Pinpoint the cell where the given text exists, returning its [x, y] midpoint coordinate. 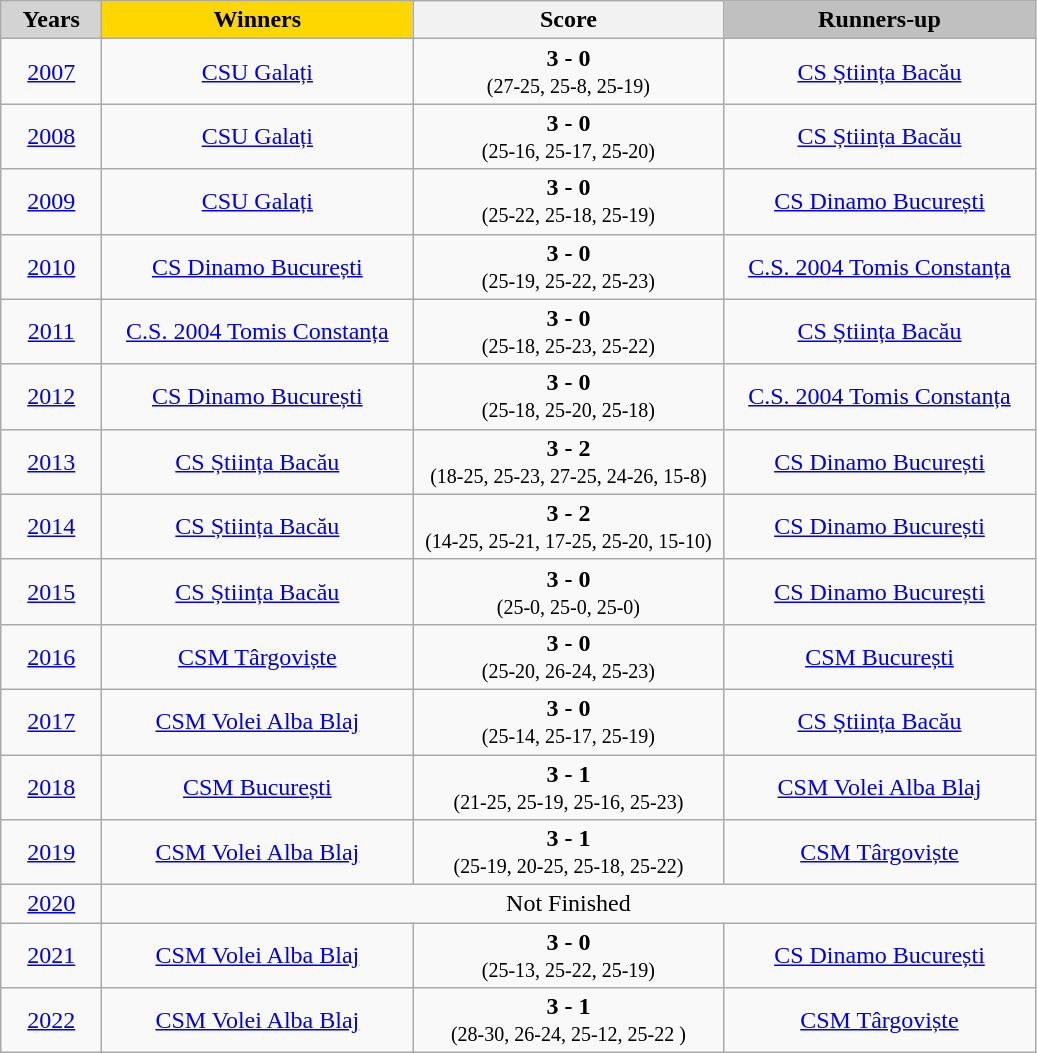
2021 [52, 956]
2016 [52, 656]
2013 [52, 462]
2018 [52, 786]
2020 [52, 904]
3 - 0(25-14, 25-17, 25-19) [568, 722]
2017 [52, 722]
3 - 2(18-25, 25-23, 27-25, 24-26, 15-8) [568, 462]
2014 [52, 526]
3 - 0(25-18, 25-23, 25-22) [568, 332]
3 - 0(25-19, 25-22, 25-23) [568, 266]
2011 [52, 332]
2022 [52, 1020]
3 - 0(25-16, 25-17, 25-20) [568, 136]
2019 [52, 852]
2008 [52, 136]
3 - 1(25-19, 20-25, 25-18, 25-22) [568, 852]
3 - 0(25-18, 25-20, 25-18) [568, 396]
2007 [52, 72]
3 - 1(28-30, 26-24, 25-12, 25-22 ) [568, 1020]
3 - 0(25-13, 25-22, 25-19) [568, 956]
Not Finished [568, 904]
Runners-up [880, 20]
3 - 2(14-25, 25-21, 17-25, 25-20, 15-10) [568, 526]
2009 [52, 202]
3 - 0(25-0, 25-0, 25-0) [568, 592]
3 - 1(21-25, 25-19, 25-16, 25-23) [568, 786]
2012 [52, 396]
2010 [52, 266]
Score [568, 20]
2015 [52, 592]
3 - 0(27-25, 25-8, 25-19) [568, 72]
3 - 0(25-20, 26-24, 25-23) [568, 656]
Winners [258, 20]
3 - 0(25-22, 25-18, 25-19) [568, 202]
Years [52, 20]
